Capture the cell that displays the provided text and extract its [X, Y] central coordinate. 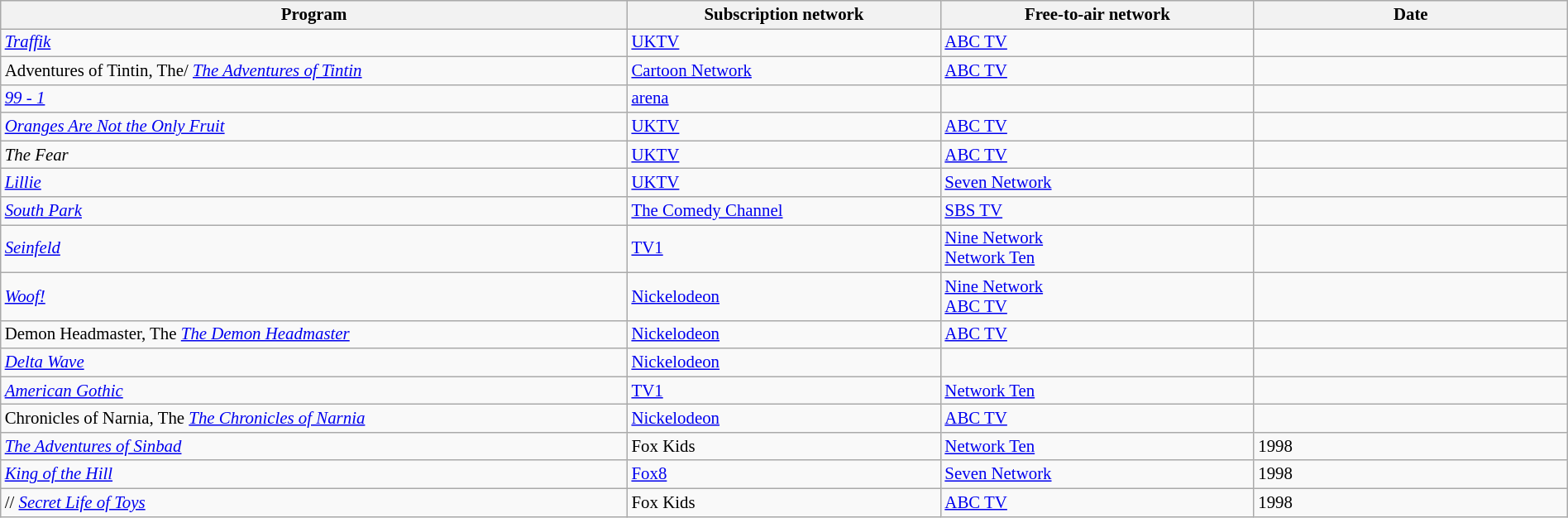
SBS TV [1097, 211]
Date [1411, 15]
Adventures of Tintin, The/ The Adventures of Tintin [314, 70]
King of the Hill [314, 474]
Woof! [314, 296]
American Gothic [314, 391]
Delta Wave [314, 362]
Traffik [314, 42]
The Comedy Channel [784, 211]
Fox8 [784, 474]
Seinfeld [314, 248]
The Adventures of Sinbad [314, 446]
Lillie [314, 183]
99 - 1 [314, 98]
Cartoon Network [784, 70]
Subscription network [784, 15]
Nine NetworkABC TV [1097, 296]
Free-to-air network [1097, 15]
The Fear [314, 155]
Oranges Are Not the Only Fruit [314, 127]
Program [314, 15]
Chronicles of Narnia, The The Chronicles of Narnia [314, 419]
Demon Headmaster, The The Demon Headmaster [314, 334]
arena [784, 98]
// Secret Life of Toys [314, 502]
South Park [314, 211]
Nine NetworkNetwork Ten [1097, 248]
